Return the [X, Y] coordinate for the center point of the cell that contains the specified text.  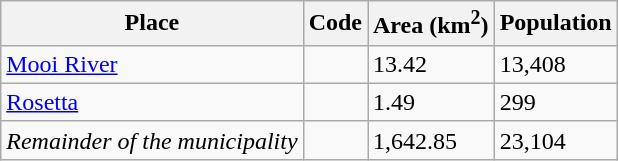
299 [556, 102]
Area (km2) [432, 24]
13.42 [432, 64]
Population [556, 24]
1.49 [432, 102]
Place [152, 24]
Remainder of the municipality [152, 140]
Code [335, 24]
Rosetta [152, 102]
1,642.85 [432, 140]
23,104 [556, 140]
Mooi River [152, 64]
13,408 [556, 64]
